Detect which cell encompasses the target text, then output its (X, Y) center coordinate. 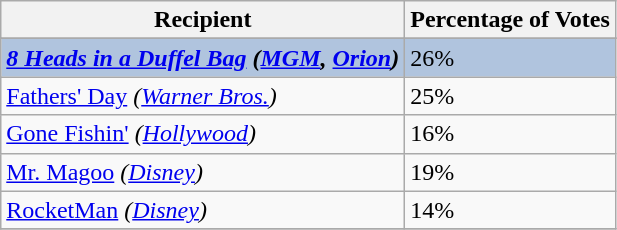
14% (510, 210)
16% (510, 134)
RocketMan (Disney) (203, 210)
19% (510, 172)
Gone Fishin' (Hollywood) (203, 134)
Percentage of Votes (510, 20)
25% (510, 96)
Mr. Magoo (Disney) (203, 172)
Recipient (203, 20)
Fathers' Day (Warner Bros.) (203, 96)
8 Heads in a Duffel Bag (MGM, Orion) (203, 58)
26% (510, 58)
